Pinpoint the cell where the given text exists, returning its [x, y] midpoint coordinate. 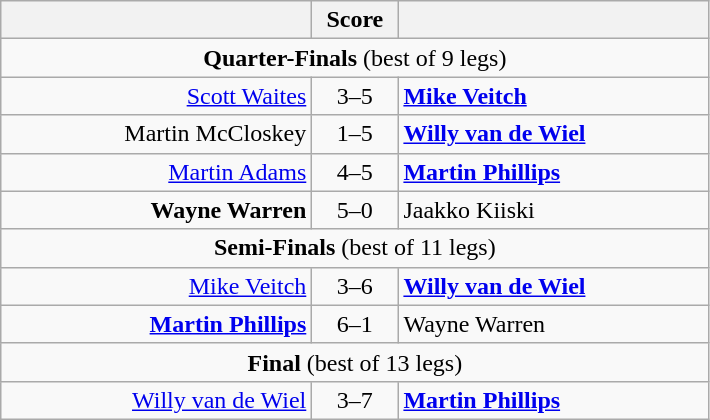
5–0 [355, 210]
Score [355, 20]
4–5 [355, 172]
Scott Waites [156, 96]
Martin McCloskey [156, 134]
1–5 [355, 134]
3–5 [355, 96]
Quarter-Finals (best of 9 legs) [355, 58]
3–7 [355, 400]
Martin Adams [156, 172]
Jaakko Kiiski [554, 210]
Semi-Finals (best of 11 legs) [355, 248]
6–1 [355, 324]
3–6 [355, 286]
Final (best of 13 legs) [355, 362]
